Locate the cell with the specified text and output its [X, Y] center coordinate. 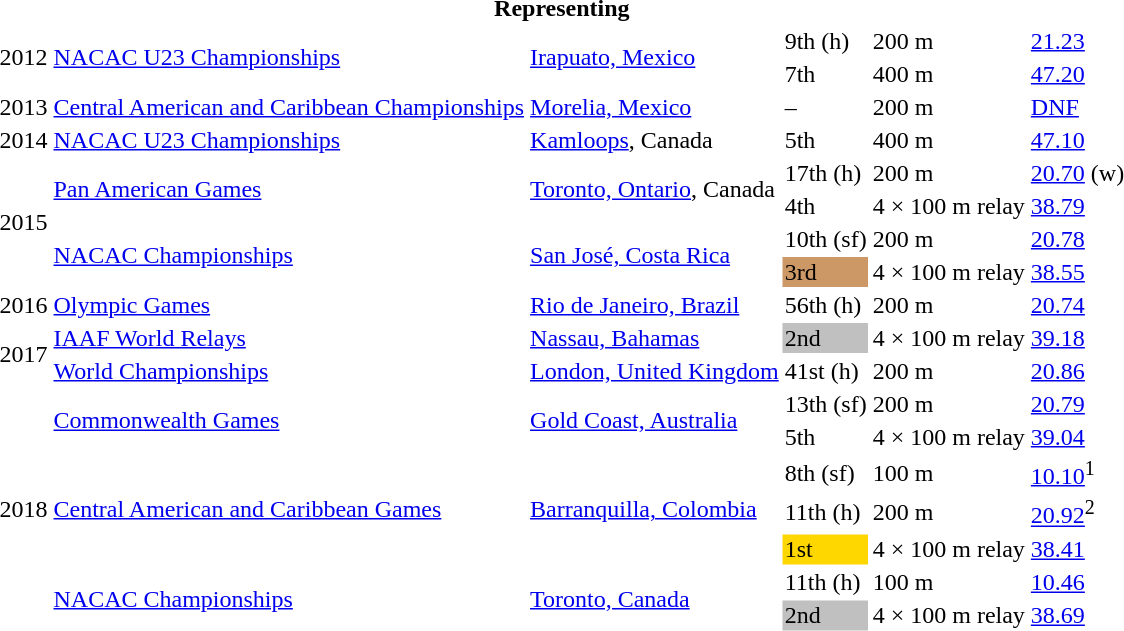
Rio de Janeiro, Brazil [655, 305]
Nassau, Bahamas [655, 338]
Kamloops, Canada [655, 140]
London, United Kingdom [655, 371]
Olympic Games [289, 305]
7th [826, 74]
1st [826, 549]
Barranquilla, Colombia [655, 510]
4th [826, 206]
8th (sf) [826, 473]
Morelia, Mexico [655, 107]
World Championships [289, 371]
3rd [826, 272]
– [826, 107]
Gold Coast, Australia [655, 420]
Toronto, Ontario, Canada [655, 190]
13th (sf) [826, 404]
9th (h) [826, 41]
Central American and Caribbean Championships [289, 107]
10th (sf) [826, 239]
Central American and Caribbean Games [289, 510]
17th (h) [826, 173]
Irapuato, Mexico [655, 58]
Pan American Games [289, 190]
IAAF World Relays [289, 338]
56th (h) [826, 305]
Commonwealth Games [289, 420]
41st (h) [826, 371]
San José, Costa Rica [655, 256]
Toronto, Canada [655, 598]
